Return [x, y] of the center of cell containing provided text 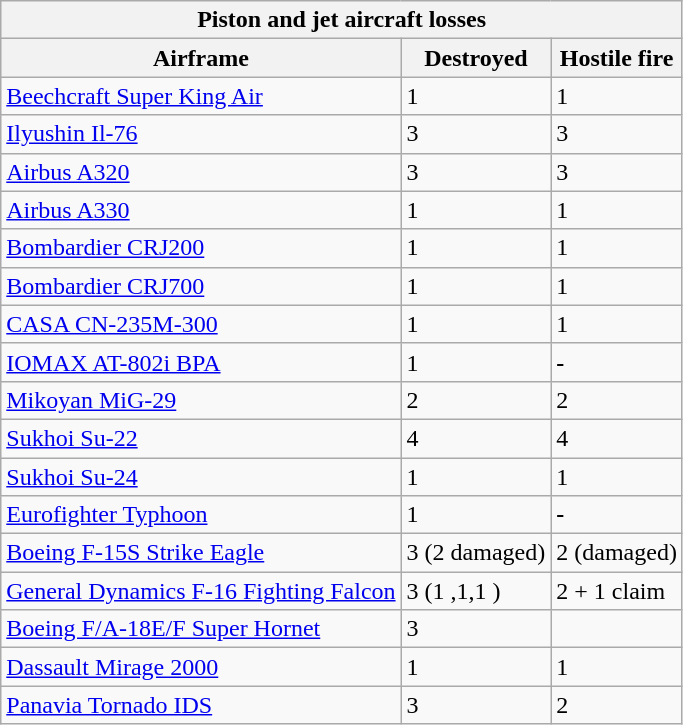
Mikoyan MiG-29 [201, 400]
3 (2 damaged) [476, 553]
Bombardier CRJ200 [201, 248]
Sukhoi Su-24 [201, 477]
3 (1 ,1,1 ) [476, 591]
General Dynamics F-16 Fighting Falcon [201, 591]
IOMAX AT-802i BPA [201, 362]
Airbus A330 [201, 210]
Beechcraft Super King Air [201, 96]
Airbus A320 [201, 172]
Panavia Tornado IDS [201, 705]
Dassault Mirage 2000 [201, 667]
Piston and jet aircraft losses [342, 20]
Boeing F-15S Strike Eagle [201, 553]
Ilyushin Il-76 [201, 134]
CASA CN-235M-300 [201, 324]
2 + 1 claim [617, 591]
Hostile fire [617, 58]
Airframe [201, 58]
Bombardier CRJ700 [201, 286]
Boeing F/A-18E/F Super Hornet [201, 629]
Sukhoi Su-22 [201, 438]
Eurofighter Typhoon [201, 515]
Destroyed [476, 58]
2 (damaged) [617, 553]
